Return (X, Y) of the center of cell containing provided text 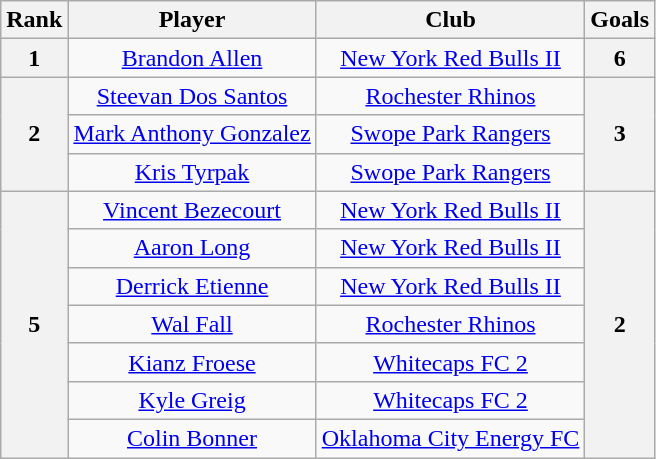
Kris Tyrpak (192, 172)
Colin Bonner (192, 438)
6 (620, 58)
Rank (34, 20)
3 (620, 134)
Kyle Greig (192, 400)
Derrick Etienne (192, 286)
Vincent Bezecourt (192, 210)
Oklahoma City Energy FC (450, 438)
Club (450, 20)
1 (34, 58)
Steevan Dos Santos (192, 96)
Aaron Long (192, 248)
Player (192, 20)
Mark Anthony Gonzalez (192, 134)
Goals (620, 20)
Wal Fall (192, 324)
Brandon Allen (192, 58)
5 (34, 324)
Kianz Froese (192, 362)
